Locate the cell with the specified text and output its (x, y) center coordinate. 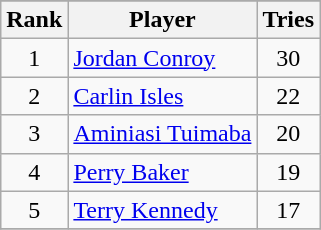
22 (288, 96)
Player (162, 20)
Aminiasi Tuimaba (162, 134)
Perry Baker (162, 172)
17 (288, 210)
Jordan Conroy (162, 58)
30 (288, 58)
Rank (34, 20)
Tries (288, 20)
1 (34, 58)
Terry Kennedy (162, 210)
Carlin Isles (162, 96)
20 (288, 134)
5 (34, 210)
4 (34, 172)
2 (34, 96)
19 (288, 172)
3 (34, 134)
